Find where the given text appears and provide that cell's center as [x, y] coordinate. 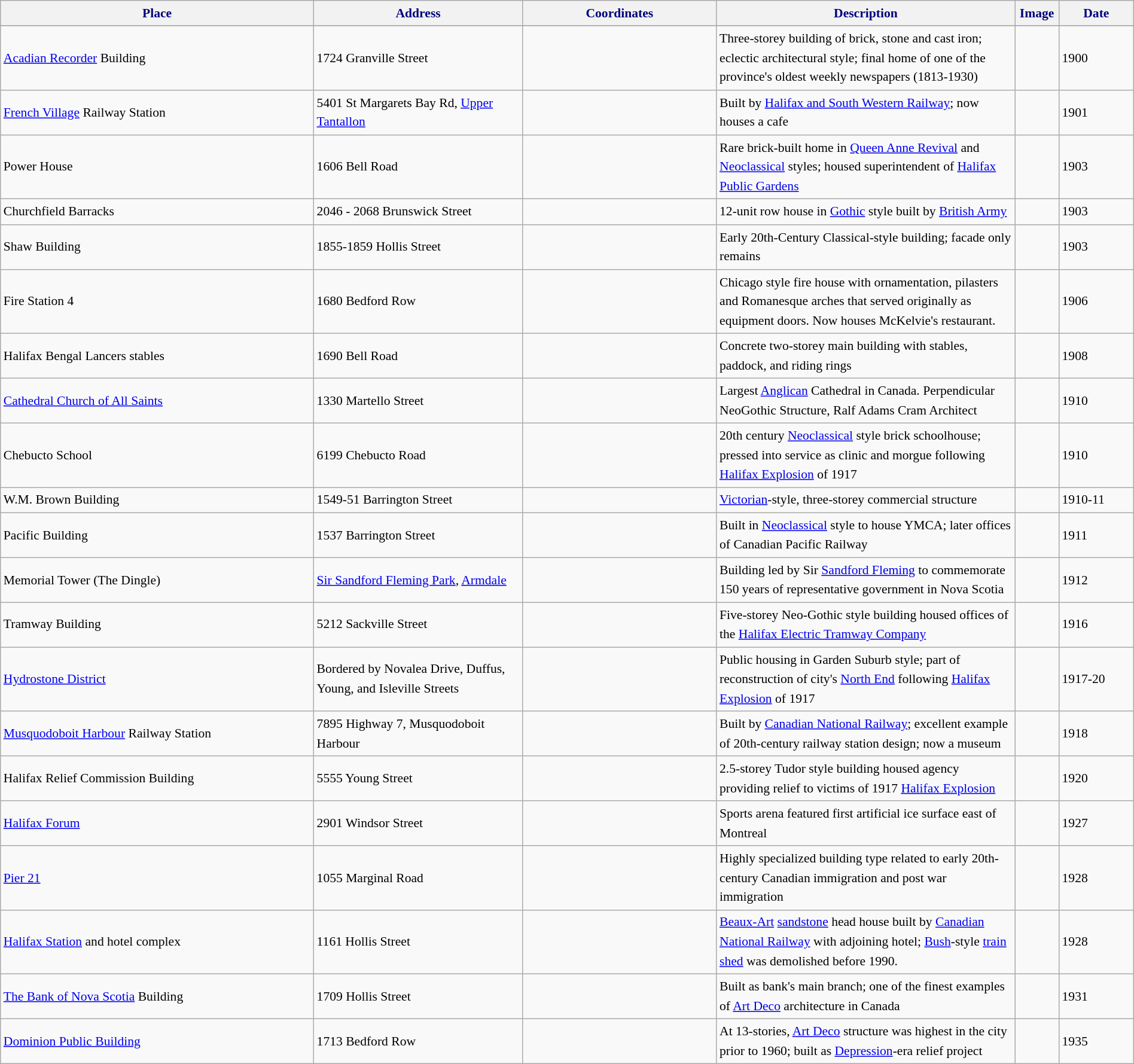
Halifax Station and hotel complex [157, 943]
1606 Bell Road [419, 167]
Building led by Sir Sandford Fleming to commemorate 150 years of representative government in Nova Scotia [866, 580]
1927 [1096, 823]
1917-20 [1096, 679]
1911 [1096, 536]
Coordinates [620, 13]
Date [1096, 13]
1906 [1096, 301]
Highly specialized building type related to early 20th-century Canadian immigration and post war immigration [866, 878]
Fire Station 4 [157, 301]
Shaw Building [157, 248]
1910-11 [1096, 500]
1709 Hollis Street [419, 996]
1537 Barrington Street [419, 536]
French Village Railway Station [157, 112]
Public housing in Garden Suburb style; part of reconstruction of city's North End following Halifax Explosion of 1917 [866, 679]
1931 [1096, 996]
1935 [1096, 1042]
12-unit row house in Gothic style built by British Army [866, 212]
Dominion Public Building [157, 1042]
1055 Marginal Road [419, 878]
1330 Martello Street [419, 401]
1912 [1096, 580]
Pacific Building [157, 536]
Description [866, 13]
7895 Highway 7, Musquodoboit Harbour [419, 734]
5212 Sackville Street [419, 624]
Churchfield Barracks [157, 212]
Address [419, 13]
Cathedral Church of All Saints [157, 401]
1920 [1096, 779]
2.5-storey Tudor style building housed agency providing relief to victims of 1917 Halifax Explosion [866, 779]
Musquodoboit Harbour Railway Station [157, 734]
The Bank of Nova Scotia Building [157, 996]
Power House [157, 167]
1161 Hollis Street [419, 943]
Memorial Tower (The Dingle) [157, 580]
1855-1859 Hollis Street [419, 248]
Beaux-Art sandstone head house built by Canadian National Railway with adjoining hotel; Bush-style train shed was demolished before 1990. [866, 943]
Tramway Building [157, 624]
Halifax Bengal Lancers stables [157, 356]
1916 [1096, 624]
1680 Bedford Row [419, 301]
Sir Sandford Fleming Park, Armdale [419, 580]
1724 Granville Street [419, 59]
1900 [1096, 59]
6199 Chebucto Road [419, 456]
W.M. Brown Building [157, 500]
Halifax Forum [157, 823]
Rare brick-built home in Queen Anne Revival and Neoclassical styles; housed superintendent of Halifax Public Gardens [866, 167]
Built by Halifax and South Western Railway; now houses a cafe [866, 112]
2046 - 2068 Brunswick Street [419, 212]
1918 [1096, 734]
1908 [1096, 356]
2901 Windsor Street [419, 823]
Pier 21 [157, 878]
Hydrostone District [157, 679]
1901 [1096, 112]
Built in Neoclassical style to house YMCA; later offices of Canadian Pacific Railway [866, 536]
Concrete two-storey main building with stables, paddock, and riding rings [866, 356]
Early 20th-Century Classical-style building; facade only remains [866, 248]
Image [1037, 13]
Sports arena featured first artificial ice surface east of Montreal [866, 823]
Built by Canadian National Railway; excellent example of 20th-century railway station design; now a museum [866, 734]
20th century Neoclassical style brick schoolhouse; pressed into service as clinic and morgue following Halifax Explosion of 1917 [866, 456]
Acadian Recorder Building [157, 59]
1713 Bedford Row [419, 1042]
Place [157, 13]
Chebucto School [157, 456]
Largest Anglican Cathedral in Canada. Perpendicular NeoGothic Structure, Ralf Adams Cram Architect [866, 401]
1549-51 Barrington Street [419, 500]
5401 St Margarets Bay Rd, Upper Tantallon [419, 112]
5555 Young Street [419, 779]
1690 Bell Road [419, 356]
Halifax Relief Commission Building [157, 779]
Victorian-style, three-storey commercial structure [866, 500]
Bordered by Novalea Drive, Duffus, Young, and Isleville Streets [419, 679]
Five-storey Neo-Gothic style building housed offices of the Halifax Electric Tramway Company [866, 624]
Built as bank's main branch; one of the finest examples of Art Deco architecture in Canada [866, 996]
At 13-stories, Art Deco structure was highest in the city prior to 1960; built as Depression-era relief project [866, 1042]
